From the cell containing the given text, extract its center point as [x, y] coordinate. 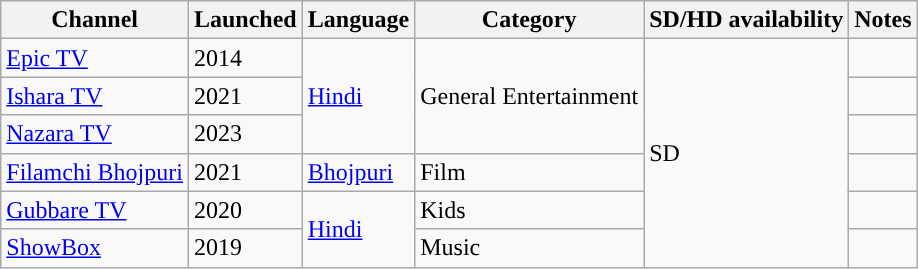
2014 [245, 58]
Gubbare TV [95, 210]
Kids [530, 210]
Category [530, 20]
Language [358, 20]
Filamchi Bhojpuri [95, 172]
Epic TV [95, 58]
Film [530, 172]
Bhojpuri [358, 172]
ShowBox [95, 248]
Ishara TV [95, 96]
2020 [245, 210]
Nazara TV [95, 134]
SD/HD availability [746, 20]
Notes [883, 20]
2019 [245, 248]
Launched [245, 20]
2023 [245, 134]
Channel [95, 20]
General Entertainment [530, 96]
Music [530, 248]
SD [746, 153]
